Output the [x, y] coordinate of the center of the cell containing the given text.  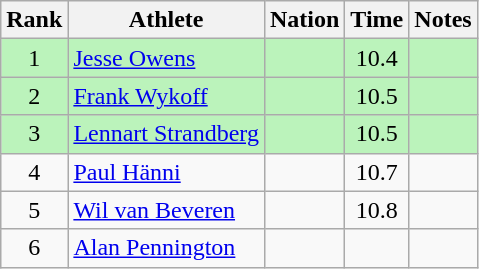
Time [377, 20]
5 [34, 210]
Lennart Strandberg [166, 134]
Nation [304, 20]
Rank [34, 20]
Wil van Beveren [166, 210]
6 [34, 248]
Athlete [166, 20]
2 [34, 96]
1 [34, 58]
Alan Pennington [166, 248]
Notes [443, 20]
3 [34, 134]
4 [34, 172]
Frank Wykoff [166, 96]
10.8 [377, 210]
Paul Hänni [166, 172]
10.7 [377, 172]
10.4 [377, 58]
Jesse Owens [166, 58]
